Identify which cell holds the provided text, then report its [x, y] central coordinate. 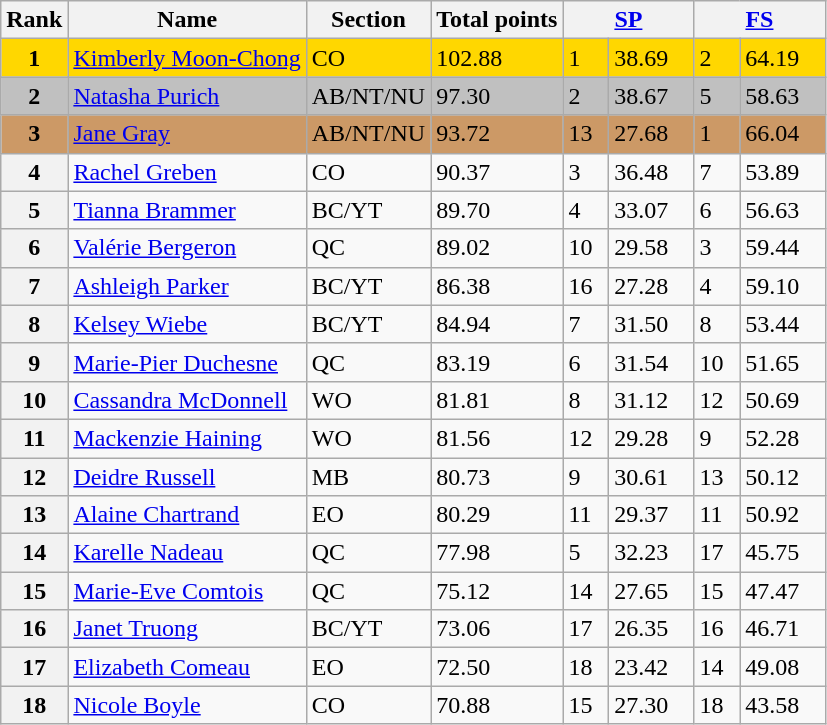
38.67 [652, 96]
31.54 [652, 362]
47.47 [782, 591]
Kimberly Moon-Chong [187, 58]
SP [628, 20]
90.37 [497, 172]
29.58 [652, 248]
97.30 [497, 96]
Janet Truong [187, 629]
Mackenzie Haining [187, 438]
64.19 [782, 58]
Deidre Russell [187, 477]
46.71 [782, 629]
83.19 [497, 362]
MB [368, 477]
Marie-Eve Comtois [187, 591]
23.42 [652, 667]
26.35 [652, 629]
51.65 [782, 362]
72.50 [497, 667]
52.28 [782, 438]
59.10 [782, 286]
Marie-Pier Duchesne [187, 362]
29.37 [652, 515]
86.38 [497, 286]
Alaine Chartrand [187, 515]
70.88 [497, 705]
84.94 [497, 324]
Jane Gray [187, 134]
73.06 [497, 629]
Section [368, 20]
Natasha Purich [187, 96]
102.88 [497, 58]
Nicole Boyle [187, 705]
53.44 [782, 324]
27.68 [652, 134]
81.81 [497, 400]
50.69 [782, 400]
59.44 [782, 248]
43.58 [782, 705]
27.30 [652, 705]
66.04 [782, 134]
29.28 [652, 438]
Karelle Nadeau [187, 553]
75.12 [497, 591]
31.12 [652, 400]
53.89 [782, 172]
49.08 [782, 667]
Kelsey Wiebe [187, 324]
80.29 [497, 515]
38.69 [652, 58]
27.28 [652, 286]
50.12 [782, 477]
Rachel Greben [187, 172]
Total points [497, 20]
93.72 [497, 134]
50.92 [782, 515]
89.02 [497, 248]
Tianna Brammer [187, 210]
89.70 [497, 210]
80.73 [497, 477]
Name [187, 20]
32.23 [652, 553]
31.50 [652, 324]
27.65 [652, 591]
Elizabeth Comeau [187, 667]
Cassandra McDonnell [187, 400]
Valérie Bergeron [187, 248]
Ashleigh Parker [187, 286]
Rank [34, 20]
56.63 [782, 210]
81.56 [497, 438]
77.98 [497, 553]
33.07 [652, 210]
36.48 [652, 172]
45.75 [782, 553]
58.63 [782, 96]
FS [760, 20]
30.61 [652, 477]
